Scan for the cell matching the given text and deliver its (X, Y) coordinate at center. 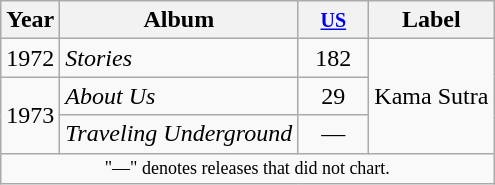
Label (432, 20)
29 (334, 96)
About Us (179, 96)
1973 (30, 115)
Stories (179, 58)
Year (30, 20)
1972 (30, 58)
— (334, 134)
Album (179, 20)
Kama Sutra (432, 96)
US (334, 20)
182 (334, 58)
Traveling Underground (179, 134)
"—" denotes releases that did not chart. (248, 168)
